Scan for the cell matching the given text and deliver its [x, y] coordinate at center. 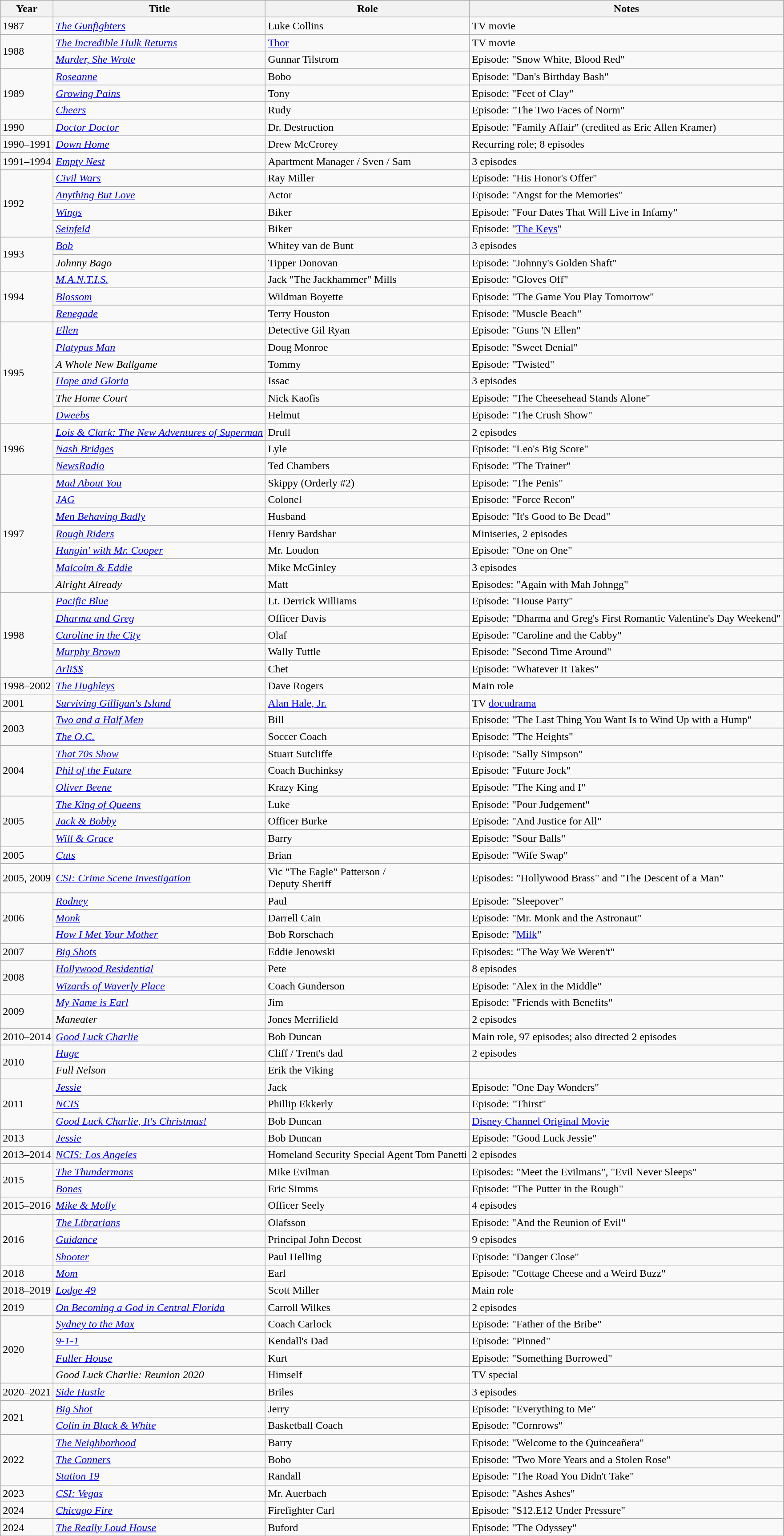
Men Behaving Badly [159, 517]
Darrell Cain [367, 918]
1990–1991 [27, 144]
Olaf [367, 635]
Episode: "Pour Judgement" [627, 804]
Apartment Manager / Sven / Sam [367, 161]
2023 [27, 1493]
Episode: "Friends with Benefits" [627, 1002]
Actor [367, 195]
Episode: "The Road You Didn't Take" [627, 1476]
Big Shots [159, 952]
Mike Evilman [367, 1172]
Episode: "Caroline and the Cabby" [627, 635]
Disney Channel Original Movie [627, 1121]
Phil of the Future [159, 771]
The O.C. [159, 736]
Gunnar Tilstrom [367, 60]
Eric Simms [367, 1189]
Episode: "Sweet Denial" [627, 347]
2007 [27, 952]
Jack "The Jackhammer" Mills [367, 280]
Blossom [159, 297]
Drull [367, 432]
NCIS [159, 1104]
Lois & Clark: The New Adventures of Superman [159, 432]
Johnny Bago [159, 263]
2015 [27, 1180]
Buford [367, 1527]
Episode: "Sally Simpson" [627, 754]
Episode: "One Day Wonders" [627, 1087]
Growing Pains [159, 93]
Episode: "Feet of Clay" [627, 93]
Murder, She Wrote [159, 60]
Roseanne [159, 76]
2019 [27, 1307]
2006 [27, 918]
Civil Wars [159, 178]
The Home Court [159, 398]
9-1-1 [159, 1341]
Episode: "Cottage Cheese and a Weird Buzz" [627, 1273]
Wizards of Waverly Place [159, 985]
1991–1994 [27, 161]
Wings [159, 212]
Episode: "Ashes Ashes" [627, 1493]
2016 [27, 1239]
Helmut [367, 415]
2013–2014 [27, 1155]
Wildman Boyette [367, 297]
Episode: "Dharma and Greg's First Romantic Valentine's Day Weekend" [627, 618]
Episode: "Dan's Birthday Bash" [627, 76]
Monk [159, 918]
Episode: "The Trainer" [627, 466]
Tommy [367, 364]
Episode: "The Cheesehead Stands Alone" [627, 398]
Seinfeld [159, 229]
Himself [367, 1375]
Episode: "Pinned" [627, 1341]
Kendall's Dad [367, 1341]
Good Luck Charlie: Reunion 2020 [159, 1375]
Bob Rorschach [367, 935]
Episode: "The Odyssey" [627, 1527]
Episode: "Gloves Off" [627, 280]
Renegade [159, 314]
Episodes: "Again with Mah Johngg" [627, 584]
Alright Already [159, 584]
Dharma and Greg [159, 618]
Episode: "Welcome to the Quinceañera" [627, 1443]
Episode: "Muscle Beach" [627, 314]
Terry Houston [367, 314]
Colin in Black & White [159, 1426]
Notes [627, 9]
Wally Tuttle [367, 652]
The Thundermans [159, 1172]
Episode: "Father of the Bribe" [627, 1324]
Jack [367, 1087]
4 episodes [627, 1206]
Episode: "The Crush Show" [627, 415]
2010 [27, 1062]
Episode: "The Last Thing You Want Is to Wind Up with a Hump" [627, 720]
2018 [27, 1273]
1993 [27, 254]
Paul [367, 901]
Episode: "The Game You Play Tomorrow" [627, 297]
Coach Carlock [367, 1324]
Episode: "Sleepover" [627, 901]
Mad About You [159, 483]
Eddie Jenowski [367, 952]
Episode: "Future Jock" [627, 771]
Episode: "Force Recon" [627, 500]
Lt. Derrick Williams [367, 601]
Soccer Coach [367, 736]
1992 [27, 203]
Principal John Decost [367, 1239]
Randall [367, 1476]
Olafsson [367, 1222]
1997 [27, 533]
Episodes: "Hollywood Brass" and "The Descent of a Man" [627, 878]
Guidance [159, 1239]
2018–2019 [27, 1290]
Paul Helling [367, 1256]
1990 [27, 127]
Cliff / Trent's dad [367, 1053]
Officer Seely [367, 1206]
Drew McCrorey [367, 144]
Two and a Half Men [159, 720]
Mr. Auerbach [367, 1493]
Shooter [159, 1256]
Kurt [367, 1358]
Episode: "Twisted" [627, 364]
Fuller House [159, 1358]
Platypus Man [159, 347]
The Conners [159, 1460]
Hangin' with Mr. Cooper [159, 551]
Jim [367, 1002]
Firefighter Carl [367, 1510]
Huge [159, 1053]
Episode: "Leo's Big Score" [627, 449]
Chicago Fire [159, 1510]
Recurring role; 8 episodes [627, 144]
1995 [27, 373]
Miniseries, 2 episodes [627, 534]
Caroline in the City [159, 635]
Episode: "The Heights" [627, 736]
The Really Loud House [159, 1527]
Erik the Viking [367, 1070]
Lyle [367, 449]
The King of Queens [159, 804]
Episode: "The Putter in the Rough" [627, 1189]
Full Nelson [159, 1070]
1998 [27, 635]
Episode: "Something Borrowed" [627, 1358]
Stuart Sutcliffe [367, 754]
2003 [27, 728]
Episode: "The Two Faces of Norm" [627, 110]
Episode: "Family Affair" (credited as Eric Allen Kramer) [627, 127]
The Hughleys [159, 686]
Big Shot [159, 1409]
Doug Monroe [367, 347]
Episode: "Four Dates That Will Live in Infamy" [627, 212]
Pete [367, 969]
Officer Burke [367, 821]
Episode: "Two More Years and a Stolen Rose" [627, 1460]
Mom [159, 1273]
CSI: Vegas [159, 1493]
Homeland Security Special Agent Tom Panetti [367, 1155]
Mike & Molly [159, 1206]
Episode: "One on One" [627, 551]
My Name is Earl [159, 1002]
Jerry [367, 1409]
Henry Bardshar [367, 534]
Good Luck Charlie [159, 1037]
Briles [367, 1392]
Episodes: "The Way We Weren't" [627, 952]
Bill [367, 720]
Basketball Coach [367, 1426]
1988 [27, 51]
1994 [27, 297]
Episode: "Sour Balls" [627, 838]
2008 [27, 977]
Surviving Gilligan's Island [159, 703]
Episode: "The King and I" [627, 788]
Bones [159, 1189]
Episode: "Wife Swap" [627, 855]
NCIS: Los Angeles [159, 1155]
Hollywood Residential [159, 969]
Title [159, 9]
2020 [27, 1350]
Dweebs [159, 415]
Episode: "It's Good to Be Dead" [627, 517]
1996 [27, 449]
Detective Gil Ryan [367, 330]
1987 [27, 26]
Colonel [367, 500]
Episode: "Angst for the Memories" [627, 195]
Skippy (Orderly #2) [367, 483]
9 episodes [627, 1239]
Episode: "And the Reunion of Evil" [627, 1222]
Chet [367, 669]
Rodney [159, 901]
Phillip Ekkerly [367, 1104]
Carroll Wilkes [367, 1307]
How I Met Your Mother [159, 935]
Episodes: "Meet the Evilmans", "Evil Never Sleeps" [627, 1172]
Ray Miller [367, 178]
Episode: "Everything to Me" [627, 1409]
Episode: "S12.E12 Under Pressure" [627, 1510]
Episode: "Milk" [627, 935]
2004 [27, 771]
TV special [627, 1375]
Mr. Loudon [367, 551]
Vic "The Eagle" Patterson /Deputy Sheriff [367, 878]
Maneater [159, 1019]
Krazy King [367, 788]
Alan Hale, Jr. [367, 703]
Hope and Gloria [159, 381]
Side Hustle [159, 1392]
Will & Grace [159, 838]
Year [27, 9]
2009 [27, 1011]
Episode: "The Penis" [627, 483]
Tipper Donovan [367, 263]
Episode: "Thirst" [627, 1104]
Down Home [159, 144]
8 episodes [627, 969]
Mike McGinley [367, 567]
Episode: "Cornrows" [627, 1426]
The Incredible Hulk Returns [159, 43]
2015–2016 [27, 1206]
2013 [27, 1138]
Nash Bridges [159, 449]
The Librarians [159, 1222]
Episode: "Whatever It Takes" [627, 669]
The Neighborhood [159, 1443]
Jones Merrifield [367, 1019]
Episode: "Good Luck Jessie" [627, 1138]
JAG [159, 500]
Cheers [159, 110]
Pacific Blue [159, 601]
Issac [367, 381]
TV docudrama [627, 703]
Episode: "Mr. Monk and the Astronaut" [627, 918]
Earl [367, 1273]
Episode: "Second Time Around" [627, 652]
Murphy Brown [159, 652]
Nick Kaofis [367, 398]
Coach Buchinksy [367, 771]
A Whole New Ballgame [159, 364]
CSI: Crime Scene Investigation [159, 878]
M.A.N.T.I.S. [159, 280]
Lodge 49 [159, 1290]
Thor [367, 43]
Officer Davis [367, 618]
Rough Riders [159, 534]
Bob [159, 246]
Sydney to the Max [159, 1324]
2005, 2009 [27, 878]
Husband [367, 517]
Episode: "Johnny's Golden Shaft" [627, 263]
Good Luck Charlie, It's Christmas! [159, 1121]
2022 [27, 1460]
Tony [367, 93]
Whitey van de Bunt [367, 246]
1989 [27, 93]
Scott Miller [367, 1290]
Episode: "And Justice for All" [627, 821]
2010–2014 [27, 1037]
Doctor Doctor [159, 127]
Luke [367, 804]
Episode: "House Party" [627, 601]
Anything But Love [159, 195]
Dave Rogers [367, 686]
Rudy [367, 110]
Station 19 [159, 1476]
Ellen [159, 330]
Empty Nest [159, 161]
That 70s Show [159, 754]
Ted Chambers [367, 466]
2011 [27, 1104]
Coach Gunderson [367, 985]
On Becoming a God in Central Florida [159, 1307]
Matt [367, 584]
Arli$$ [159, 669]
Cuts [159, 855]
Episode: "Snow White, Blood Red" [627, 60]
Dr. Destruction [367, 127]
Role [367, 9]
Jack & Bobby [159, 821]
Episode: "The Keys" [627, 229]
Brian [367, 855]
2021 [27, 1417]
2001 [27, 703]
Malcolm & Eddie [159, 567]
Episode: "His Honor's Offer" [627, 178]
Episode: "Guns 'N Ellen" [627, 330]
Oliver Beene [159, 788]
Main role, 97 episodes; also directed 2 episodes [627, 1037]
Episode: "Danger Close" [627, 1256]
The Gunfighters [159, 26]
2020–2021 [27, 1392]
Episode: "Alex in the Middle" [627, 985]
1998–2002 [27, 686]
Luke Collins [367, 26]
NewsRadio [159, 466]
